Identify which cell holds the provided text, then report its (x, y) central coordinate. 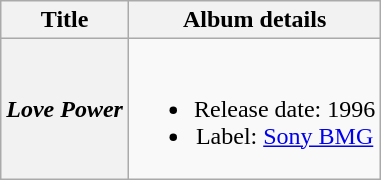
Release date: 1996Label: Sony BMG (254, 109)
Title (65, 20)
Album details (254, 20)
Love Power (65, 109)
